Detect which cell encompasses the target text, then output its (x, y) center coordinate. 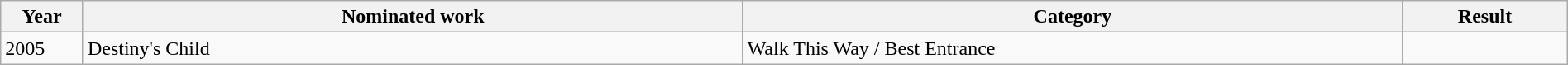
Walk This Way / Best Entrance (1073, 48)
2005 (42, 48)
Year (42, 17)
Category (1073, 17)
Result (1485, 17)
Destiny's Child (413, 48)
Nominated work (413, 17)
